From the cell containing the given text, extract its center point as [x, y] coordinate. 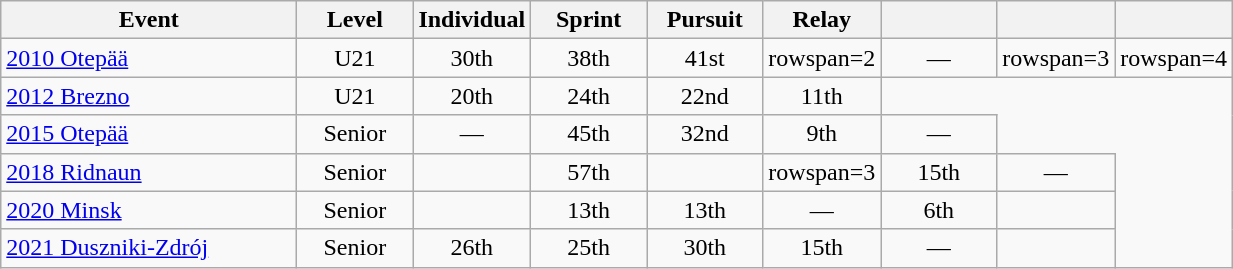
Pursuit [705, 20]
Individual [472, 20]
Level [355, 20]
32nd [705, 134]
22nd [705, 96]
24th [589, 96]
6th [939, 210]
2018 Ridnaun [149, 172]
2021 Duszniki-Zdrój [149, 248]
Relay [822, 20]
Sprint [589, 20]
rowspan=4 [1174, 58]
38th [589, 58]
2010 Otepää [149, 58]
20th [472, 96]
Event [149, 20]
11th [822, 96]
45th [589, 134]
2015 Otepää [149, 134]
2012 Brezno [149, 96]
41st [705, 58]
25th [589, 248]
26th [472, 248]
9th [822, 134]
rowspan=2 [822, 58]
57th [589, 172]
2020 Minsk [149, 210]
